From the cell containing the given text, extract its center point as (X, Y) coordinate. 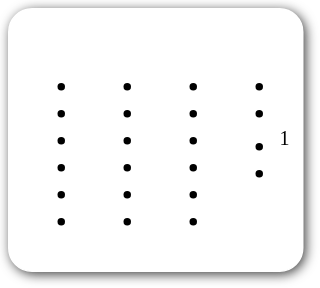
1 (254, 140)
